From the cell containing the given text, extract its center point as (x, y) coordinate. 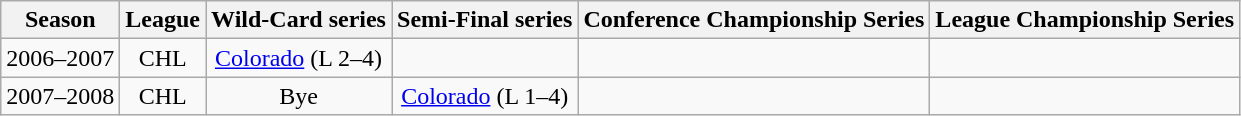
2006–2007 (60, 58)
League Championship Series (1085, 20)
2007–2008 (60, 96)
Colorado (L 1–4) (485, 96)
Colorado (L 2–4) (299, 58)
League (163, 20)
Wild-Card series (299, 20)
Conference Championship Series (754, 20)
Season (60, 20)
Semi-Final series (485, 20)
Bye (299, 96)
